Provide the (x, y) coordinate of the cell's center where the given text is located.  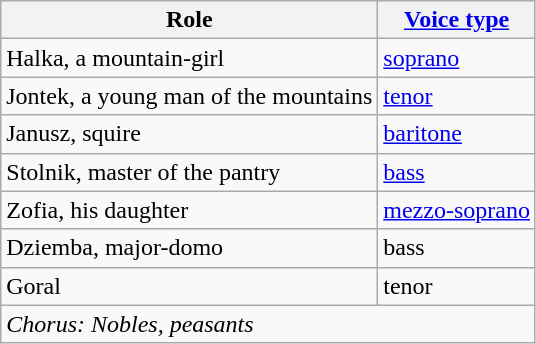
Dziemba, major-domo (190, 248)
mezzo-soprano (457, 210)
Role (190, 20)
Stolnik, master of the pantry (190, 172)
Janusz, squire (190, 134)
Goral (190, 286)
soprano (457, 58)
baritone (457, 134)
Halka, a mountain-girl (190, 58)
Jontek, a young man of the mountains (190, 96)
Chorus: Nobles, peasants (268, 324)
Voice type (457, 20)
Zofia, his daughter (190, 210)
